Capture the cell that displays the provided text and extract its (x, y) central coordinate. 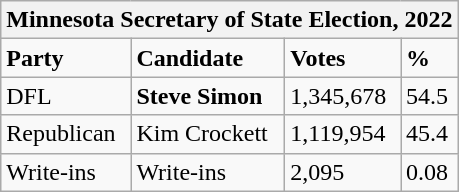
Party (66, 58)
Minnesota Secretary of State Election, 2022 (230, 20)
Votes (343, 58)
% (430, 58)
Steve Simon (208, 96)
1,119,954 (343, 134)
Republican (66, 134)
Candidate (208, 58)
2,095 (343, 172)
Kim Crockett (208, 134)
1,345,678 (343, 96)
0.08 (430, 172)
45.4 (430, 134)
54.5 (430, 96)
DFL (66, 96)
